Return the [X, Y] coordinate for the center point of the cell that contains the specified text.  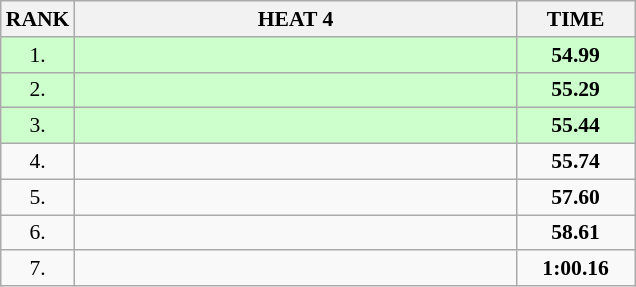
7. [38, 269]
5. [38, 197]
HEAT 4 [295, 19]
2. [38, 90]
55.44 [576, 126]
3. [38, 126]
55.74 [576, 162]
1. [38, 55]
4. [38, 162]
58.61 [576, 233]
54.99 [576, 55]
55.29 [576, 90]
RANK [38, 19]
6. [38, 233]
1:00.16 [576, 269]
TIME [576, 19]
57.60 [576, 197]
